Identify which cell holds the provided text, then report its [X, Y] central coordinate. 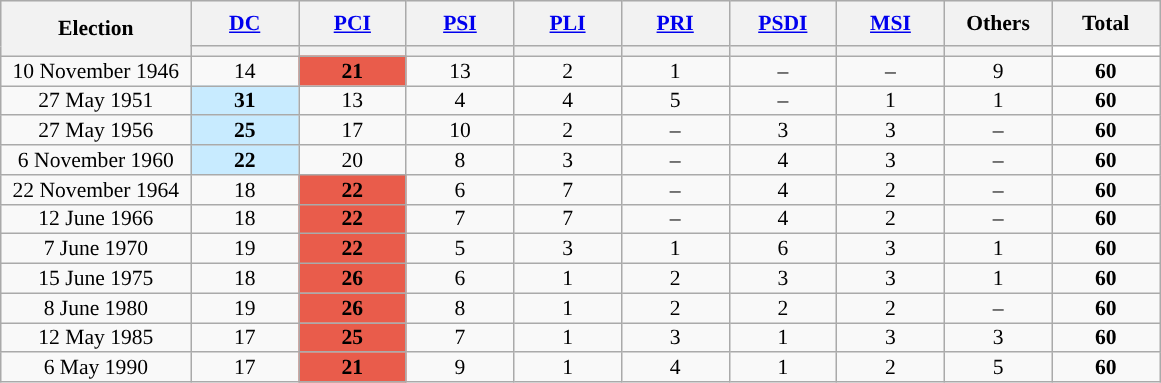
31 [245, 101]
10 November 1946 [96, 71]
DC [245, 24]
6 May 1990 [96, 368]
PRI [675, 24]
Election [96, 28]
PSI [460, 24]
22 November 1964 [96, 190]
MSI [891, 24]
27 May 1951 [96, 101]
27 May 1956 [96, 131]
10 [460, 131]
Total [1106, 24]
7 June 1970 [96, 249]
Others [998, 24]
15 June 1975 [96, 279]
8 June 1980 [96, 308]
PSDI [783, 24]
6 November 1960 [96, 160]
PLI [568, 24]
PCI [352, 24]
12 June 1966 [96, 219]
20 [352, 160]
14 [245, 71]
12 May 1985 [96, 338]
